Return [x, y] of the center of cell containing provided text 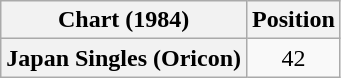
42 [294, 58]
Position [294, 20]
Japan Singles (Oricon) [124, 58]
Chart (1984) [124, 20]
